Capture the cell that displays the provided text and extract its (X, Y) central coordinate. 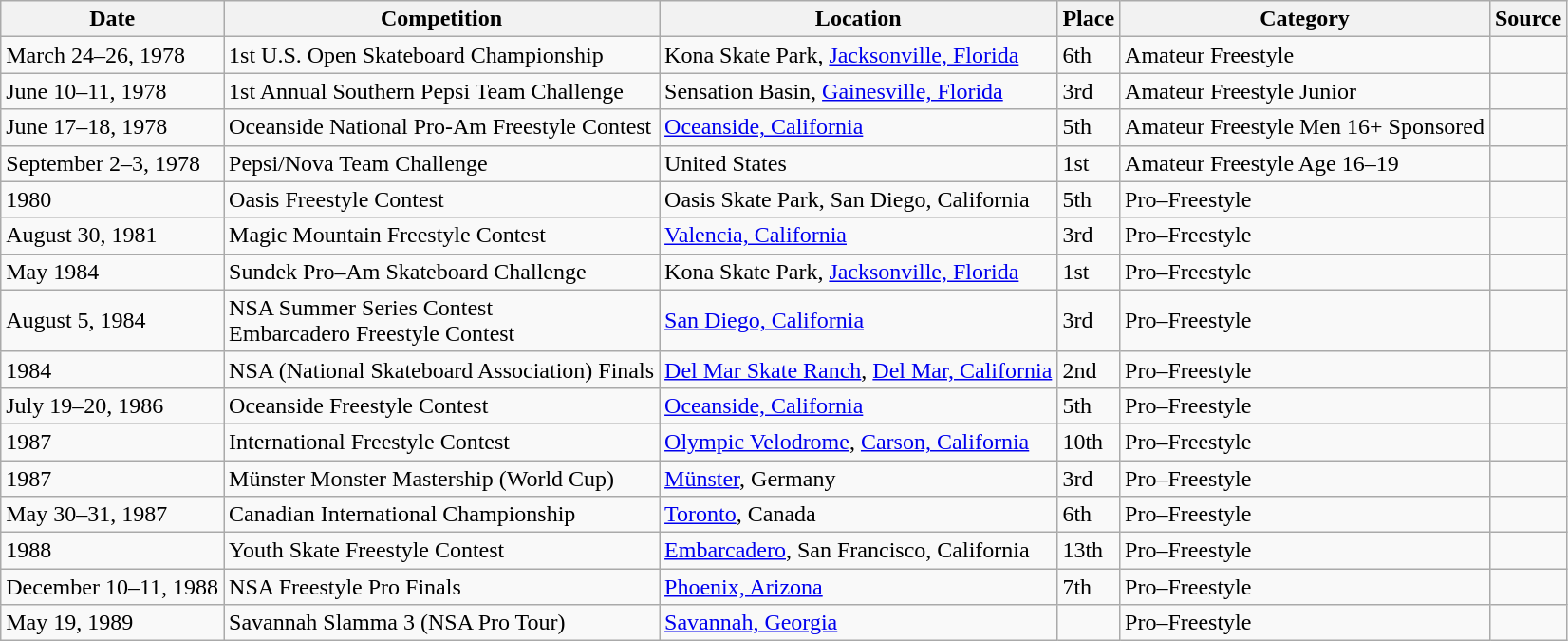
International Freestyle Contest (442, 442)
Oceanside Freestyle Contest (442, 405)
Sundek Pro–Am Skateboard Challenge (442, 272)
7th (1089, 587)
Location (858, 19)
NSA (National Skateboard Association) Finals (442, 369)
Olympic Velodrome, Carson, California (858, 442)
August 5, 1984 (112, 321)
Münster, Germany (858, 478)
NSA Freestyle Pro Finals (442, 587)
Amateur Freestyle Age 16–19 (1305, 163)
1988 (112, 551)
Source (1528, 19)
Münster Monster Mastership (World Cup) (442, 478)
May 30–31, 1987 (112, 515)
June 17–18, 1978 (112, 127)
August 30, 1981 (112, 236)
Category (1305, 19)
1st Annual Southern Pepsi Team Challenge (442, 91)
December 10–11, 1988 (112, 587)
10th (1089, 442)
September 2–3, 1978 (112, 163)
Pepsi/Nova Team Challenge (442, 163)
Oasis Skate Park, San Diego, California (858, 199)
Valencia, California (858, 236)
1980 (112, 199)
Savannah Slamma 3 (NSA Pro Tour) (442, 623)
Magic Mountain Freestyle Contest (442, 236)
Embarcadero, San Francisco, California (858, 551)
May 1984 (112, 272)
Date (112, 19)
13th (1089, 551)
Toronto, Canada (858, 515)
Sensation Basin, Gainesville, Florida (858, 91)
Amateur Freestyle Men 16+ Sponsored (1305, 127)
June 10–11, 1978 (112, 91)
United States (858, 163)
Oceanside National Pro-Am Freestyle Contest (442, 127)
Place (1089, 19)
1984 (112, 369)
Youth Skate Freestyle Contest (442, 551)
Phoenix, Arizona (858, 587)
May 19, 1989 (112, 623)
1st U.S. Open Skateboard Championship (442, 55)
July 19–20, 1986 (112, 405)
Canadian International Championship (442, 515)
2nd (1089, 369)
San Diego, California (858, 321)
Competition (442, 19)
Del Mar Skate Ranch, Del Mar, California (858, 369)
Amateur Freestyle Junior (1305, 91)
Oasis Freestyle Contest (442, 199)
Savannah, Georgia (858, 623)
March 24–26, 1978 (112, 55)
Amateur Freestyle (1305, 55)
NSA Summer Series ContestEmbarcadero Freestyle Contest (442, 321)
